Find where the given text appears and provide that cell's center as [X, Y] coordinate. 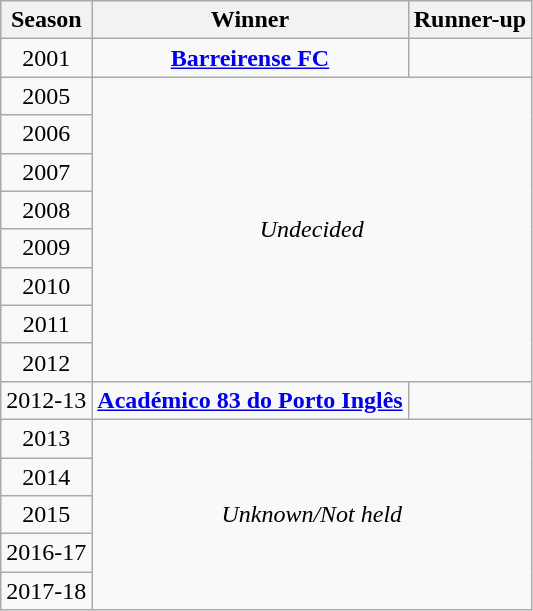
2001 [46, 58]
2010 [46, 286]
2017-18 [46, 591]
2012 [46, 362]
2006 [46, 134]
Unknown/Not held [312, 514]
Season [46, 20]
2014 [46, 477]
Runner-up [470, 20]
2011 [46, 324]
Winner [250, 20]
2008 [46, 210]
2015 [46, 515]
Barreirense FC [250, 58]
2012-13 [46, 400]
2013 [46, 438]
Undecided [312, 229]
2009 [46, 248]
2016-17 [46, 553]
2007 [46, 172]
2005 [46, 96]
Académico 83 do Porto Inglês [250, 400]
